Return [x, y] of the center of cell containing provided text 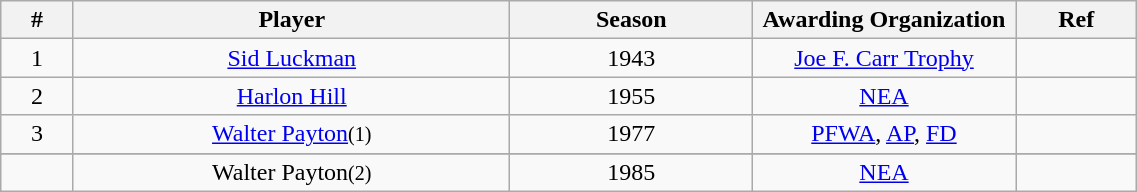
Walter Payton(2) [291, 172]
1955 [631, 96]
Season [631, 20]
Sid Luckman [291, 58]
3 [38, 134]
Ref [1076, 20]
2 [38, 96]
Joe F. Carr Trophy [884, 58]
Player [291, 20]
1977 [631, 134]
Walter Payton(1) [291, 134]
Harlon Hill [291, 96]
1943 [631, 58]
1 [38, 58]
1985 [631, 172]
# [38, 20]
PFWA, AP, FD [884, 134]
Awarding Organization [884, 20]
